From the cell containing the given text, extract its center point as [x, y] coordinate. 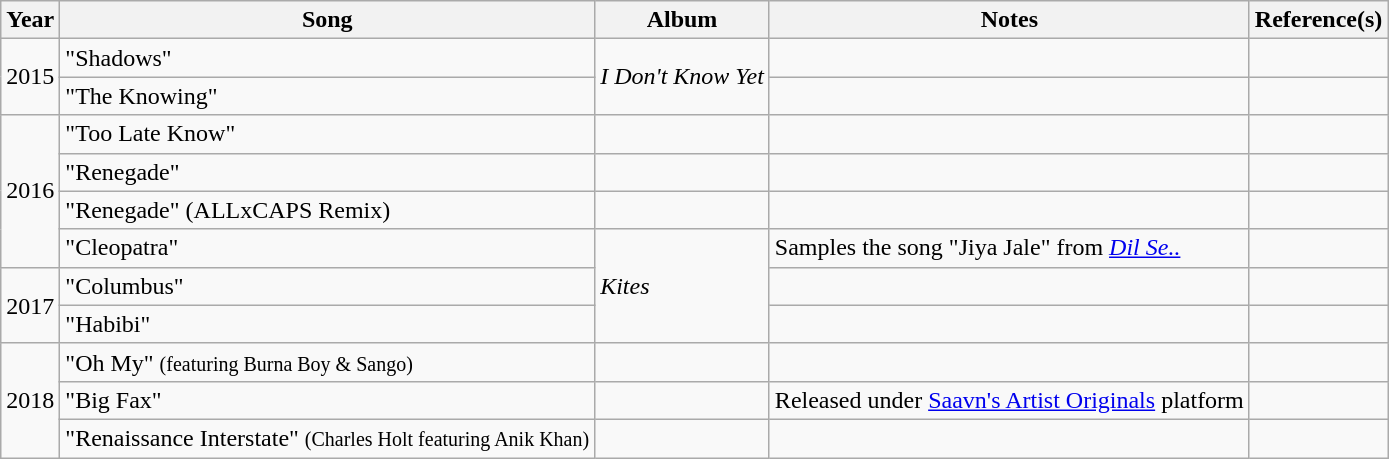
2015 [30, 77]
2018 [30, 400]
Samples the song "Jiya Jale" from Dil Se.. [1009, 248]
Song [328, 20]
2016 [30, 191]
"The Knowing" [328, 96]
"Columbus" [328, 286]
Notes [1009, 20]
"Shadows" [328, 58]
"Oh My" (featuring Burna Boy & Sango) [328, 362]
"Renaissance Interstate" (Charles Holt featuring Anik Khan) [328, 438]
"Big Fax" [328, 400]
Album [682, 20]
"Cleopatra" [328, 248]
Kites [682, 286]
2017 [30, 305]
"Renegade" (ALLxCAPS Remix) [328, 210]
Year [30, 20]
"Renegade" [328, 172]
Reference(s) [1318, 20]
I Don't Know Yet [682, 77]
"Habibi" [328, 324]
Released under Saavn's Artist Originals platform [1009, 400]
"Too Late Know" [328, 134]
